Capture the cell that displays the provided text and extract its (x, y) central coordinate. 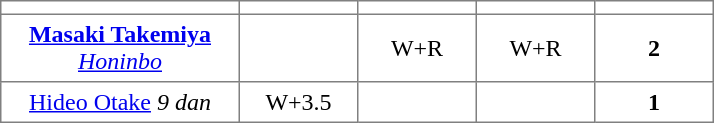
W+3.5 (298, 102)
2 (654, 48)
Masaki Takemiya Honinbo (120, 48)
Hideo Otake 9 dan (120, 102)
1 (654, 102)
